Search for the cell housing the specified text and yield its [x, y] center coordinate. 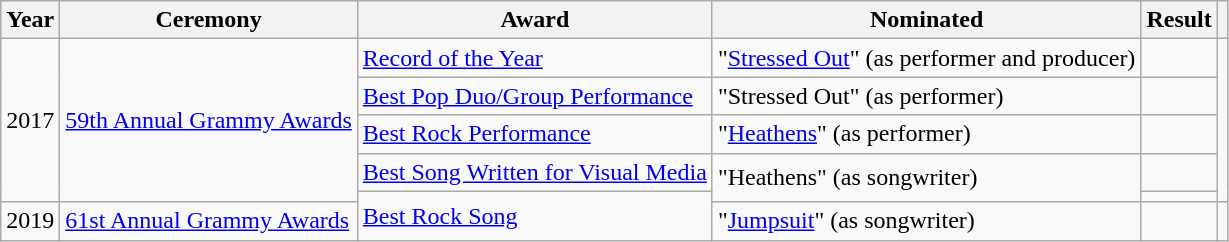
61st Annual Grammy Awards [208, 221]
59th Annual Grammy Awards [208, 120]
Nominated [926, 20]
Best Song Written for Visual Media [534, 172]
Year [30, 20]
Record of the Year [534, 58]
Best Rock Song [534, 216]
Result [1179, 20]
Best Pop Duo/Group Performance [534, 96]
"Stressed Out" (as performer) [926, 96]
"Stressed Out" (as performer and producer) [926, 58]
Award [534, 20]
2017 [30, 120]
Best Rock Performance [534, 134]
2019 [30, 221]
"Heathens" (as performer) [926, 134]
"Heathens" (as songwriter) [926, 178]
Ceremony [208, 20]
"Jumpsuit" (as songwriter) [926, 221]
